Identify which cell holds the provided text, then report its [x, y] central coordinate. 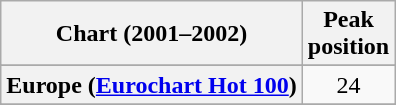
Chart (2001–2002) [152, 34]
Peakposition [348, 34]
Europe (Eurochart Hot 100) [152, 85]
24 [348, 85]
